From the cell containing the given text, extract its center point as [X, Y] coordinate. 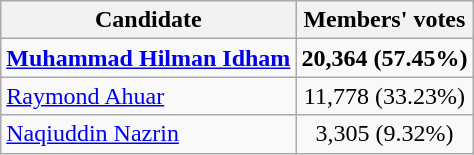
Muhammad Hilman Idham [148, 58]
Raymond Ahuar [148, 96]
3,305 (9.32%) [384, 134]
Members' votes [384, 20]
11,778 (33.23%) [384, 96]
Candidate [148, 20]
20,364 (57.45%) [384, 58]
Naqiuddin Nazrin [148, 134]
